From the cell containing the given text, extract its center point as [x, y] coordinate. 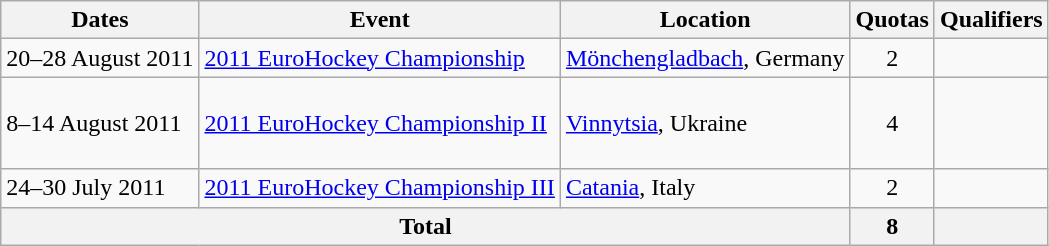
Mönchengladbach, Germany [705, 58]
Quotas [892, 20]
Location [705, 20]
4 [892, 123]
8 [892, 226]
Catania, Italy [705, 188]
Event [380, 20]
Total [426, 226]
Qualifiers [991, 20]
2011 EuroHockey Championship [380, 58]
8–14 August 2011 [100, 123]
Dates [100, 20]
2011 EuroHockey Championship II [380, 123]
20–28 August 2011 [100, 58]
Vinnytsia, Ukraine [705, 123]
2011 EuroHockey Championship III [380, 188]
24–30 July 2011 [100, 188]
